Extract the (x, y) coordinate from the center of the cell holding the provided text.  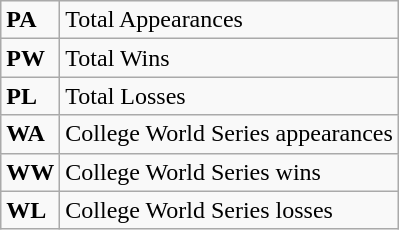
WW (30, 172)
College World Series losses (230, 210)
Total Wins (230, 58)
College World Series wins (230, 172)
PL (30, 96)
WL (30, 210)
PA (30, 20)
PW (30, 58)
WA (30, 134)
College World Series appearances (230, 134)
Total Appearances (230, 20)
Total Losses (230, 96)
